Determine the [X, Y] coordinate at the center of the cell enclosing the given text.  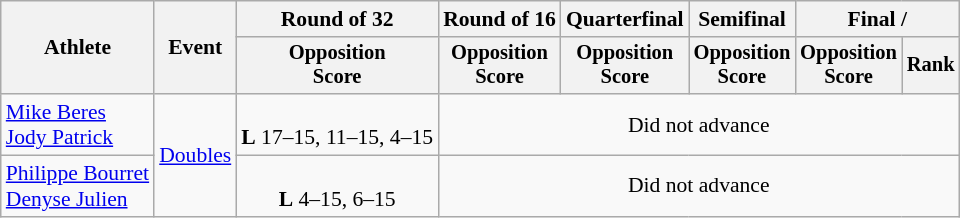
Round of 16 [500, 19]
Semifinal [742, 19]
Rank [931, 66]
Mike BeresJody Patrick [78, 124]
L 17–15, 11–15, 4–15 [337, 124]
Event [195, 48]
Athlete [78, 48]
L 4–15, 6–15 [337, 186]
Doubles [195, 155]
Round of 32 [337, 19]
Quarterfinal [625, 19]
Final / [877, 19]
Philippe BourretDenyse Julien [78, 186]
